Locate the cell with the specified text and output its (x, y) center coordinate. 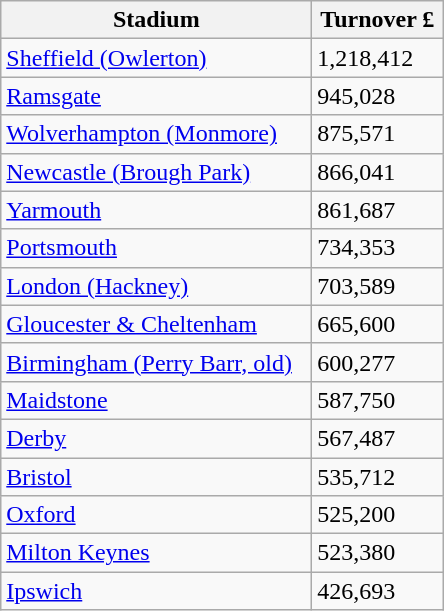
Ramsgate (156, 96)
Yarmouth (156, 210)
Turnover £ (378, 20)
525,200 (378, 515)
Derby (156, 438)
Sheffield (Owlerton) (156, 58)
875,571 (378, 134)
535,712 (378, 477)
Milton Keynes (156, 553)
Portsmouth (156, 248)
703,589 (378, 286)
426,693 (378, 591)
587,750 (378, 400)
Gloucester & Cheltenham (156, 324)
600,277 (378, 362)
Oxford (156, 515)
Wolverhampton (Monmore) (156, 134)
567,487 (378, 438)
London (Hackney) (156, 286)
945,028 (378, 96)
1,218,412 (378, 58)
Ipswich (156, 591)
Newcastle (Brough Park) (156, 172)
734,353 (378, 248)
861,687 (378, 210)
Maidstone (156, 400)
523,380 (378, 553)
Bristol (156, 477)
665,600 (378, 324)
Birmingham (Perry Barr, old) (156, 362)
Stadium (156, 20)
866,041 (378, 172)
